Output the (X, Y) coordinate of the center of the cell containing the given text.  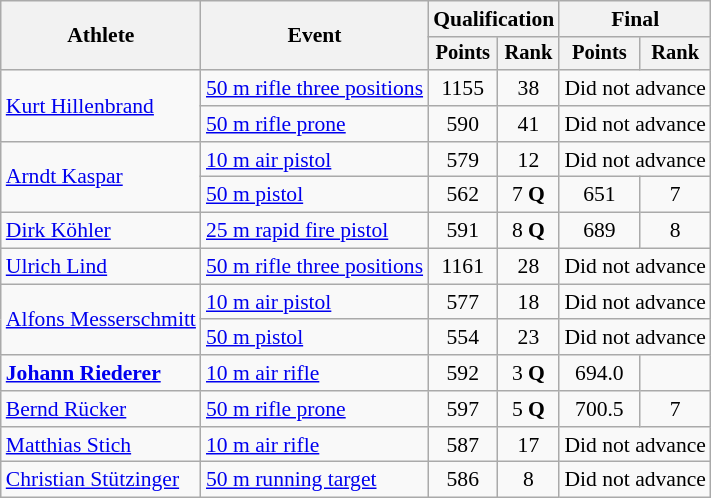
562 (462, 195)
579 (462, 160)
41 (528, 124)
586 (462, 480)
Christian Stützinger (101, 480)
689 (599, 231)
591 (462, 231)
Ulrich Lind (101, 267)
28 (528, 267)
Bernd Rücker (101, 409)
5 Q (528, 409)
590 (462, 124)
23 (528, 338)
1155 (462, 88)
Kurt Hillenbrand (101, 106)
554 (462, 338)
Event (314, 36)
Johann Riederer (101, 373)
7 Q (528, 195)
700.5 (599, 409)
3 Q (528, 373)
38 (528, 88)
651 (599, 195)
592 (462, 373)
Athlete (101, 36)
Dirk Köhler (101, 231)
Qualification (494, 19)
12 (528, 160)
587 (462, 445)
17 (528, 445)
Final (635, 19)
1161 (462, 267)
694.0 (599, 373)
50 m running target (314, 480)
Alfons Messerschmitt (101, 320)
Arndt Kaspar (101, 178)
577 (462, 302)
Matthias Stich (101, 445)
597 (462, 409)
18 (528, 302)
8 Q (528, 231)
25 m rapid fire pistol (314, 231)
